Capture the cell that displays the provided text and extract its (x, y) central coordinate. 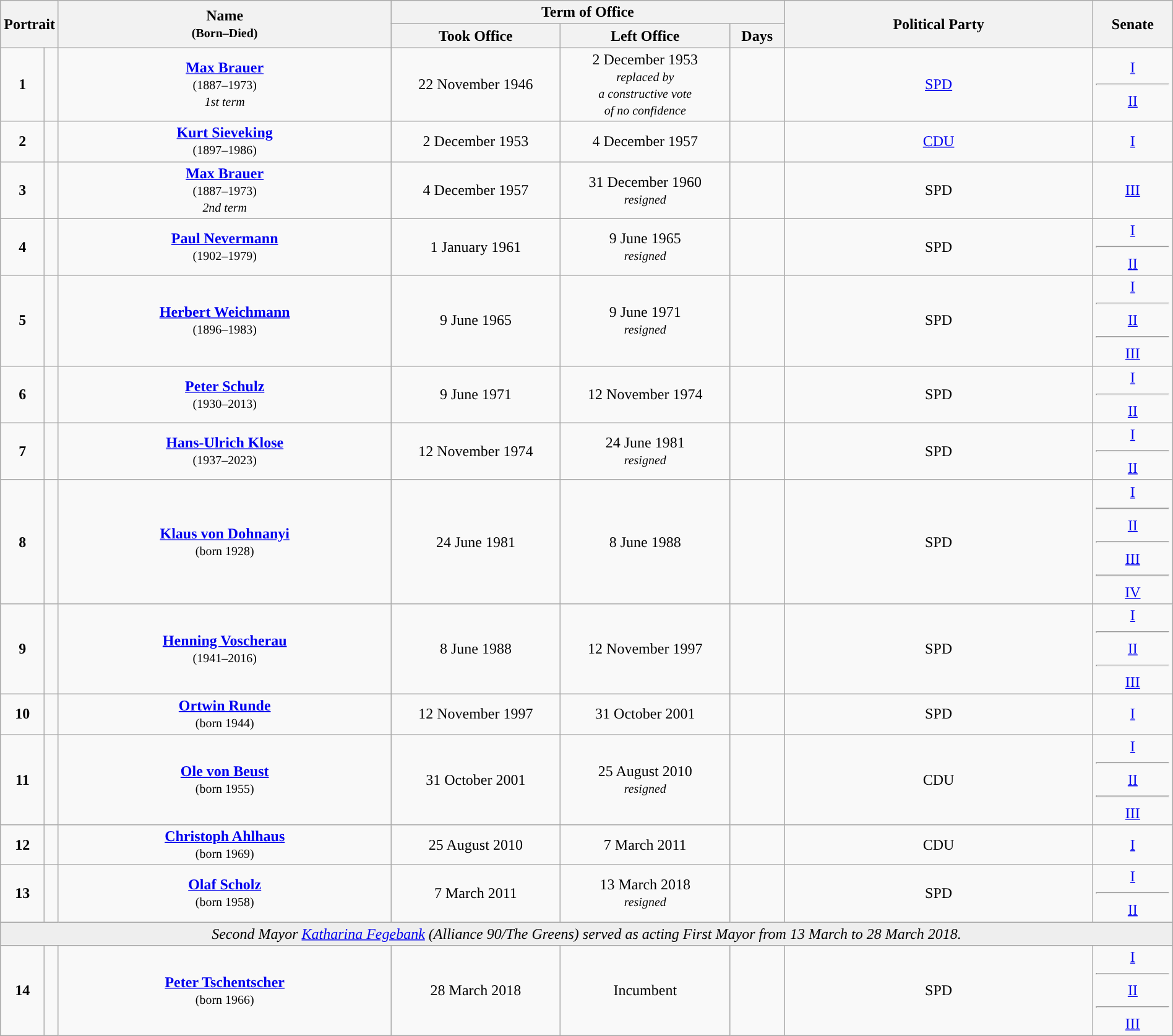
22 November 1946 (476, 84)
Second Mayor Katharina Fegebank (Alliance 90/The Greens) served as acting First Mayor from 13 March to 28 March 2018. (586, 934)
13 March 2018resigned (645, 894)
Ortwin Runde(born 1944) (225, 714)
31 December 1960resigned (645, 190)
Days (757, 36)
9 (22, 649)
2 (22, 141)
24 June 1981resigned (645, 451)
11 (22, 779)
Kurt Sieveking(1897–1986) (225, 141)
Herbert Weichmann(1896–1983) (225, 321)
4 (22, 247)
Max Brauer(1887–1973)2nd term (225, 190)
6 (22, 394)
28 March 2018 (476, 991)
Senate (1132, 24)
Left Office (645, 36)
8 (22, 542)
24 June 1981 (476, 542)
Peter Tschentscher(born 1966) (225, 991)
9 June 1971 (476, 394)
Portrait (30, 24)
Max Brauer(1887–1973)1st term (225, 84)
IIIIIIIV (1132, 542)
9 June 1965resigned (645, 247)
7 (22, 451)
Henning Voscherau(1941–2016) (225, 649)
Term of Office (588, 12)
Political Party (939, 24)
Peter Schulz(1930–2013) (225, 394)
13 (22, 894)
12 (22, 845)
1 (22, 84)
Olaf Scholz(born 1958) (225, 894)
25 August 2010 (476, 845)
Incumbent (645, 991)
9 June 1965 (476, 321)
14 (22, 991)
2 December 1953replaced bya constructive voteof no confidence (645, 84)
3 (22, 190)
Klaus von Dohnanyi(born 1928) (225, 542)
Name(Born–Died) (225, 24)
Hans-Ulrich Klose(1937–2023) (225, 451)
9 June 1971resigned (645, 321)
Christoph Ahlhaus(born 1969) (225, 845)
Paul Nevermann(1902–1979) (225, 247)
10 (22, 714)
1 January 1961 (476, 247)
25 August 2010resigned (645, 779)
Took Office (476, 36)
5 (22, 321)
Ole von Beust(born 1955) (225, 779)
2 December 1953 (476, 141)
